Scan for the cell matching the given text and deliver its [x, y] coordinate at center. 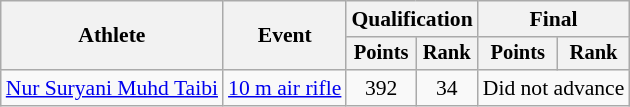
34 [447, 88]
Final [554, 19]
Did not advance [554, 88]
Event [284, 36]
10 m air rifle [284, 88]
Qualification [412, 19]
392 [380, 88]
Athlete [112, 36]
Nur Suryani Muhd Taibi [112, 88]
